Find where the given text appears and provide that cell's center as (X, Y) coordinate. 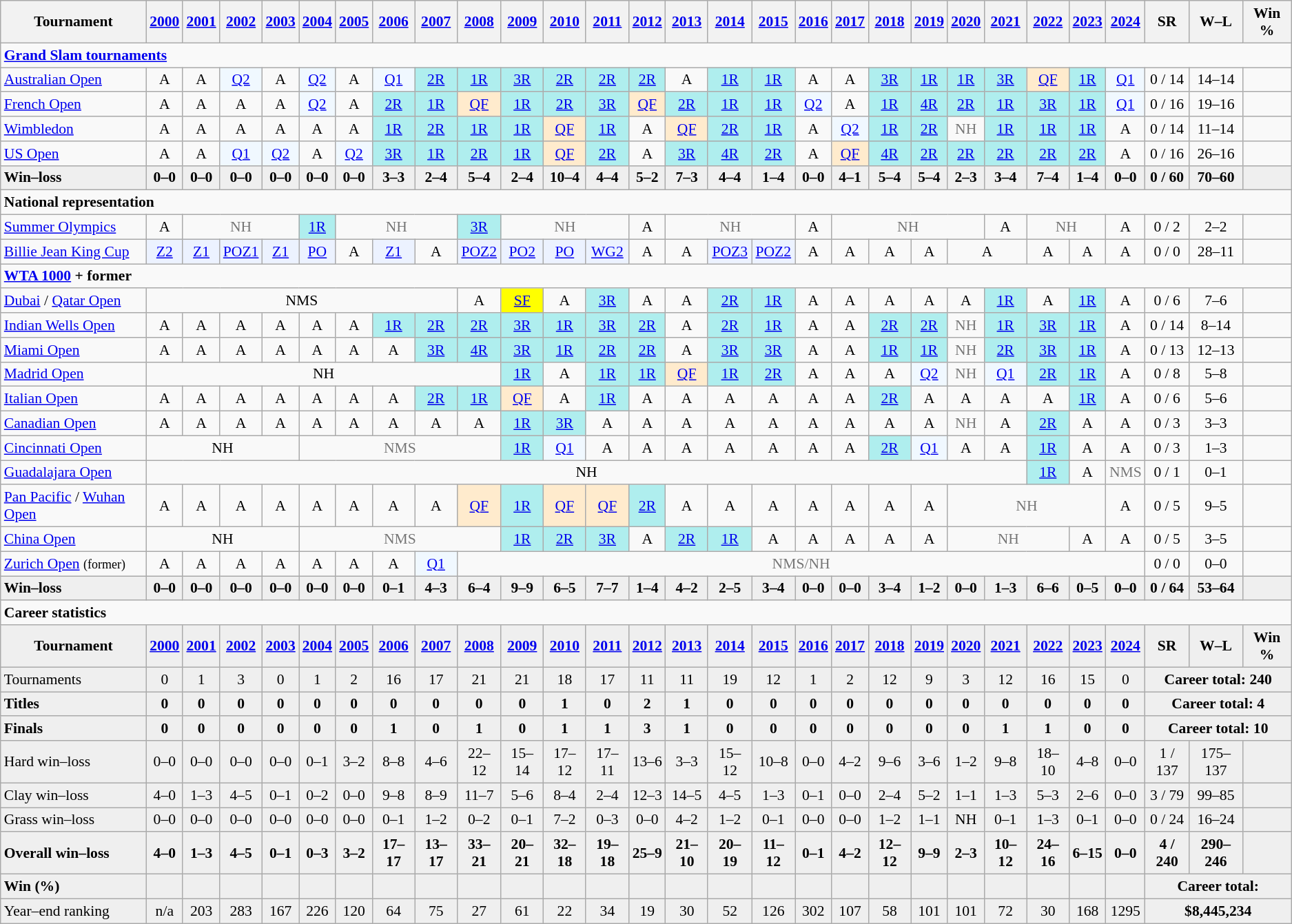
Career total: (1218, 887)
22 (565, 911)
0 / 8 (1167, 374)
19–16 (1216, 105)
Grand Slam tournaments (646, 55)
NMS/NH (801, 564)
32–18 (565, 853)
Zurich Open (former) (73, 564)
US Open (73, 154)
PO2 (522, 251)
8–14 (1216, 325)
Italian Open (73, 399)
0 / 64 (1167, 588)
12–13 (1216, 350)
3 / 79 (1167, 795)
13–6 (648, 762)
28–11 (1216, 251)
8–8 (393, 762)
Summer Olympics (73, 227)
21–10 (687, 853)
2–6 (1087, 795)
167 (280, 911)
290–246 (1216, 853)
Cincinnati Open (73, 448)
11–7 (479, 795)
Grass win–loss (73, 820)
4–1 (850, 178)
27 (479, 911)
17–11 (607, 762)
15 (1087, 679)
10–4 (565, 178)
WTA 1000 + former (646, 276)
WG2 (607, 251)
National representation (646, 203)
Wimbledon (73, 129)
22–12 (479, 762)
18 (565, 679)
126 (773, 911)
15–14 (522, 762)
10–8 (773, 762)
9–5 (1216, 506)
Clay win–loss (73, 795)
POZ3 (730, 251)
Pan Pacific / Wuhan Open (73, 506)
Career statistics (646, 613)
20–19 (730, 853)
China Open (73, 540)
99–85 (1216, 795)
Tournaments (73, 679)
0 / 2 (1167, 227)
107 (850, 911)
226 (317, 911)
0 / 1 (1167, 473)
5–8 (1216, 374)
12–12 (890, 853)
25–9 (648, 853)
Win (%) (73, 887)
Canadian Open (73, 424)
302 (813, 911)
11–14 (1216, 129)
12–3 (648, 795)
Dubai / Qatar Open (73, 301)
24–16 (1048, 853)
52 (730, 911)
Billie Jean King Cup (73, 251)
168 (1087, 911)
Overall win–loss (73, 853)
$8,445,234 (1218, 911)
16–24 (1216, 820)
64 (393, 911)
French Open (73, 105)
9 (929, 679)
6–4 (479, 588)
4–8 (1087, 762)
1 / 137 (1167, 762)
3–6 (929, 762)
203 (201, 911)
0 / 24 (1167, 820)
4–3 (436, 588)
61 (522, 911)
1295 (1126, 911)
34 (607, 911)
9–6 (890, 762)
7–7 (607, 588)
Career total: 4 (1218, 704)
3–5 (1216, 540)
SF (522, 301)
33–21 (479, 853)
8–4 (565, 795)
Indian Wells Open (73, 325)
26–16 (1216, 154)
0–5 (1087, 588)
Hard win–loss (73, 762)
19–18 (607, 853)
Year–end ranking (73, 911)
15–12 (730, 762)
6–6 (1048, 588)
Z2 (164, 251)
17–12 (565, 762)
72 (1005, 911)
Finals (73, 729)
175–137 (1216, 762)
Titles (73, 704)
20–21 (522, 853)
7–2 (565, 820)
Miami Open (73, 350)
6–5 (565, 588)
10–12 (1005, 853)
7–3 (687, 178)
POZ1 (241, 251)
Career total: 10 (1218, 729)
Career total: 240 (1218, 679)
5–3 (1048, 795)
17–17 (393, 853)
11–12 (773, 853)
75 (436, 911)
8–9 (436, 795)
2–5 (730, 588)
Australian Open (73, 80)
14–14 (1216, 80)
14–5 (687, 795)
4–6 (436, 762)
70–60 (1216, 178)
6–15 (1087, 853)
Madrid Open (73, 374)
13–17 (436, 853)
7–4 (1048, 178)
58 (890, 911)
283 (241, 911)
n/a (164, 911)
Guadalajara Open (73, 473)
2–2 (1216, 227)
7–6 (1216, 301)
4 / 240 (1167, 853)
53–64 (1216, 588)
0 / 13 (1167, 350)
0 / 60 (1167, 178)
120 (354, 911)
18–10 (1048, 762)
